Return the [X, Y] coordinate for the center point of the cell that contains the specified text.  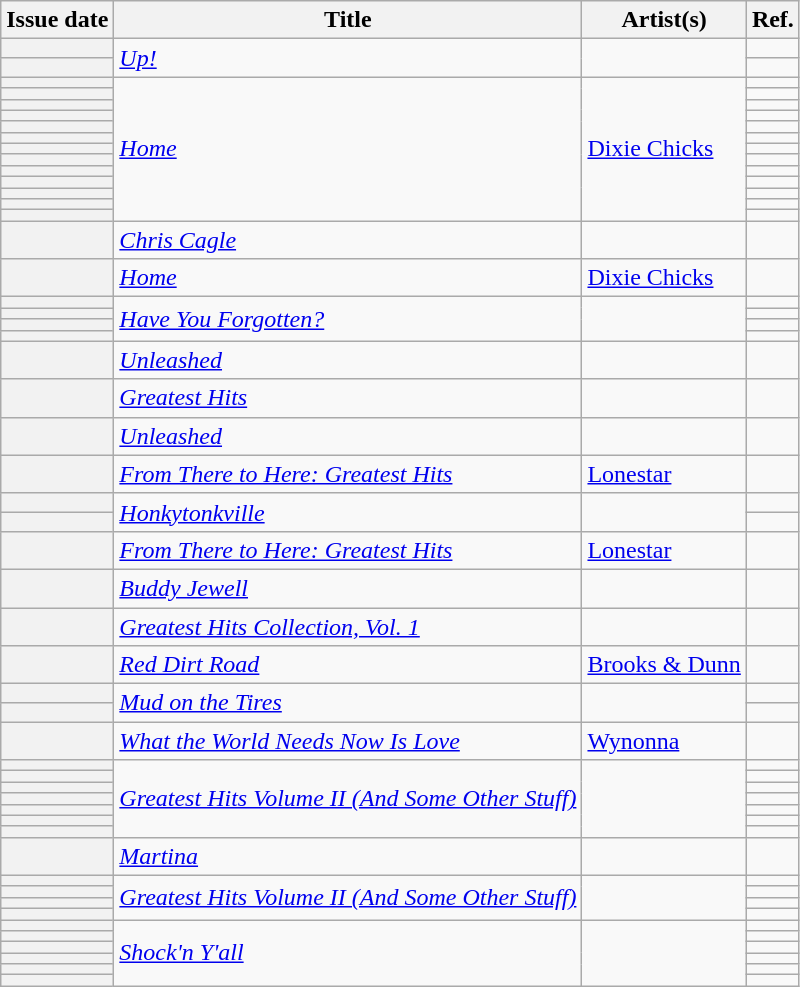
Have You Forgotten? [348, 319]
Red Dirt Road [348, 665]
Mud on the Tires [348, 703]
Greatest Hits Collection, Vol. 1 [348, 627]
Martina [348, 856]
Shock'n Y'all [348, 953]
Honkytonkville [348, 512]
Greatest Hits [348, 398]
Brooks & Dunn [664, 665]
What the World Needs Now Is Love [348, 741]
Issue date [58, 20]
Ref. [772, 20]
Buddy Jewell [348, 588]
Title [348, 20]
Chris Cagle [348, 240]
Wynonna [664, 741]
Artist(s) [664, 20]
Up! [348, 58]
